From the cell containing the given text, extract its center point as [x, y] coordinate. 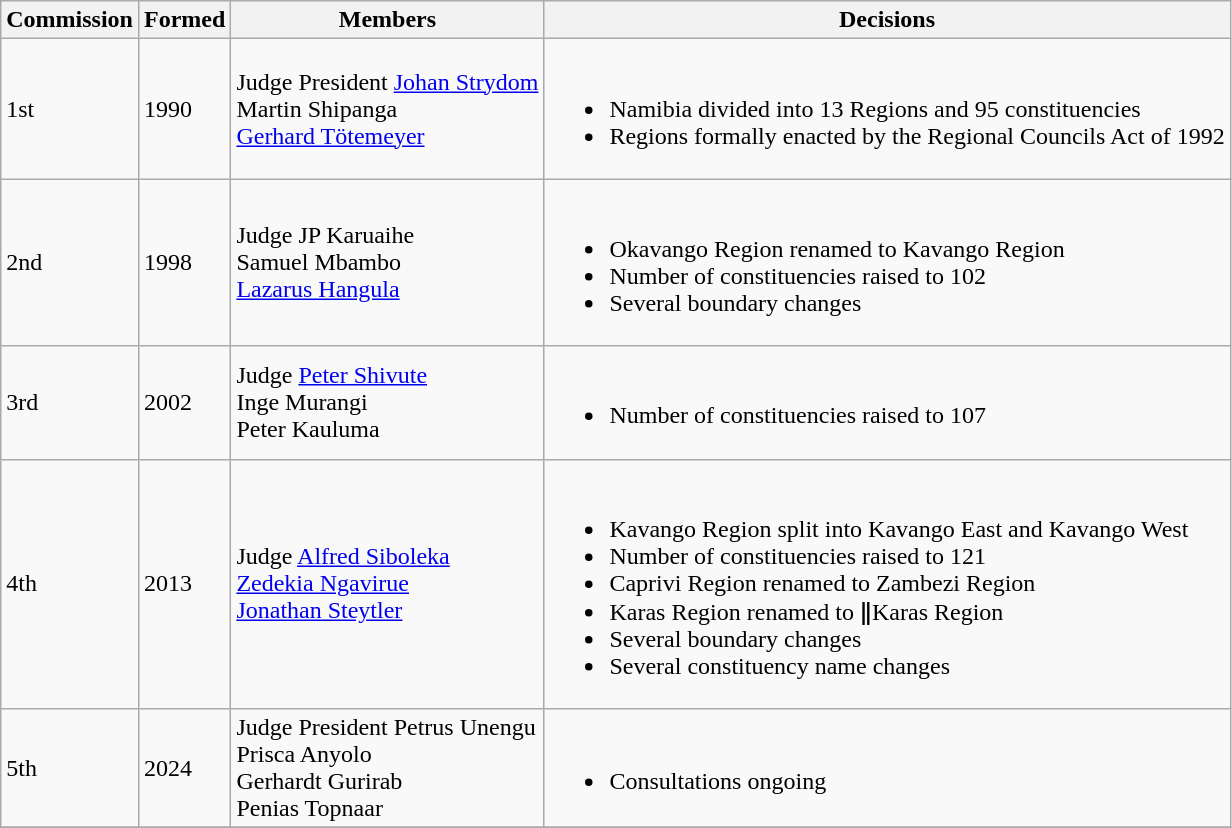
1st [70, 109]
Members [388, 20]
Judge JP KaruaiheSamuel MbamboLazarus Hangula [388, 262]
1990 [184, 109]
Commission [70, 20]
2024 [184, 768]
Consultations ongoing [887, 768]
Formed [184, 20]
Decisions [887, 20]
4th [70, 584]
Judge President Petrus UnenguPrisca Anyolo Gerhardt GurirabPenias Topnaar [388, 768]
2013 [184, 584]
Number of constituencies raised to 107 [887, 402]
Judge President Johan StrydomMartin ShipangaGerhard Tötemeyer [388, 109]
2nd [70, 262]
Judge Alfred SibolekaZedekia NgavirueJonathan Steytler [388, 584]
Okavango Region renamed to Kavango RegionNumber of constituencies raised to 102Several boundary changes [887, 262]
2002 [184, 402]
Judge Peter ShivuteInge MurangiPeter Kauluma [388, 402]
1998 [184, 262]
5th [70, 768]
3rd [70, 402]
Namibia divided into 13 Regions and 95 constituenciesRegions formally enacted by the Regional Councils Act of 1992 [887, 109]
